Extract the (X, Y) coordinate from the center of the cell holding the provided text.  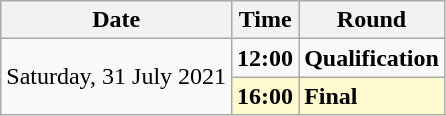
Time (266, 20)
Round (372, 20)
Date (116, 20)
12:00 (266, 58)
Final (372, 96)
16:00 (266, 96)
Qualification (372, 58)
Saturday, 31 July 2021 (116, 77)
